Capture the cell that displays the provided text and extract its (X, Y) central coordinate. 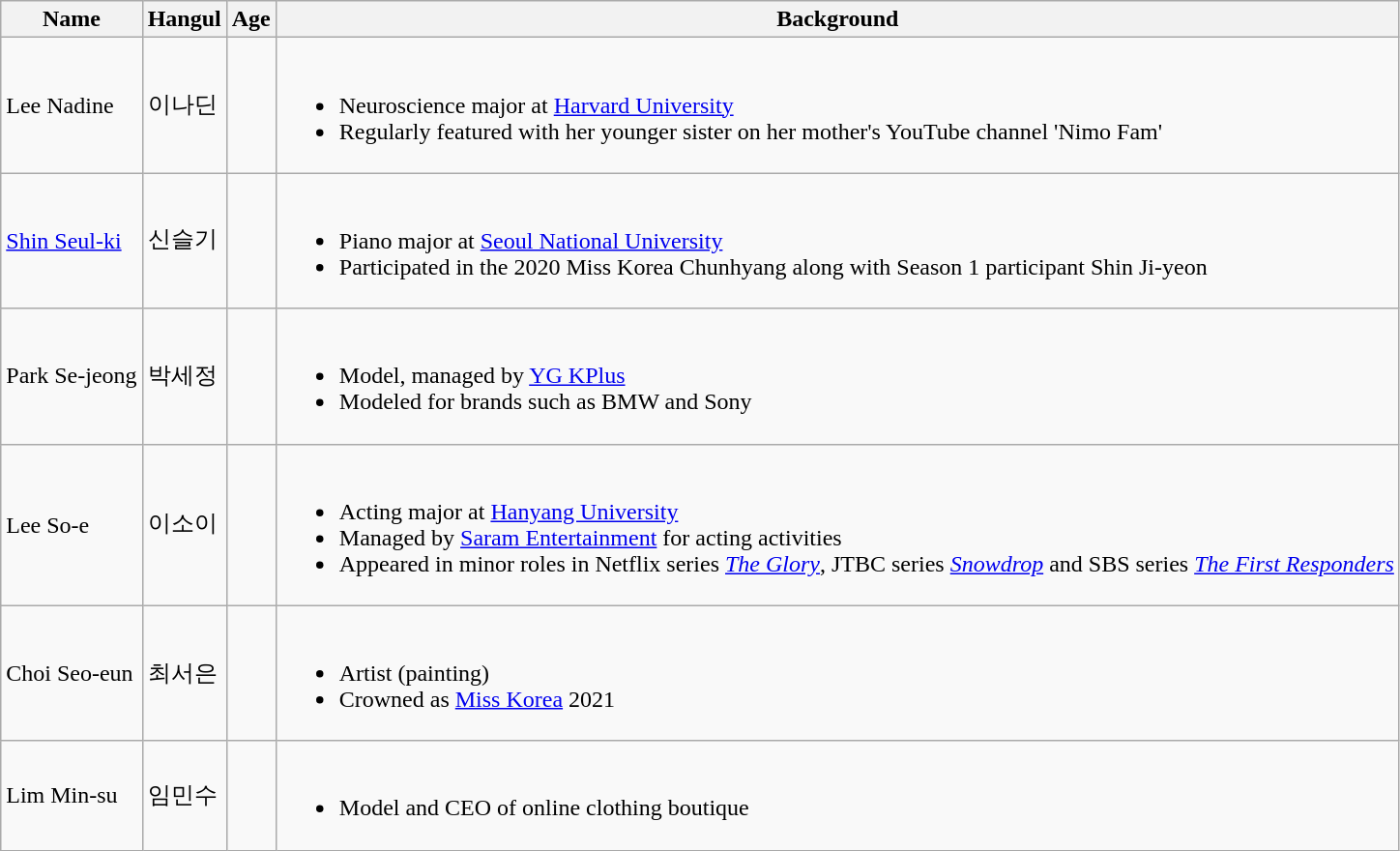
Model, managed by YG KPlusModeled for brands such as BMW and Sony (837, 376)
임민수 (184, 795)
Background (837, 19)
이나딘 (184, 105)
Neuroscience major at Harvard UniversityRegularly featured with her younger sister on her mother's YouTube channel 'Nimo Fam' (837, 105)
박세정 (184, 376)
Shin Seul-ki (72, 241)
신슬기 (184, 241)
Choi Seo-eun (72, 673)
Hangul (184, 19)
Age (251, 19)
Piano major at Seoul National UniversityParticipated in the 2020 Miss Korea Chunhyang along with Season 1 participant Shin Ji-yeon (837, 241)
Artist (painting)Crowned as Miss Korea 2021 (837, 673)
최서은 (184, 673)
Lim Min-su (72, 795)
이소이 (184, 524)
Model and CEO of online clothing boutique (837, 795)
Park Se-jeong (72, 376)
Lee So-e (72, 524)
Name (72, 19)
Lee Nadine (72, 105)
